Locate the cell with the specified text and output its [X, Y] center coordinate. 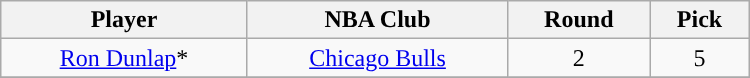
Round [579, 20]
Ron Dunlap* [124, 58]
Pick [700, 20]
NBA Club [378, 20]
2 [579, 58]
Chicago Bulls [378, 58]
Player [124, 20]
5 [700, 58]
